Return [X, Y] of the center of cell containing provided text 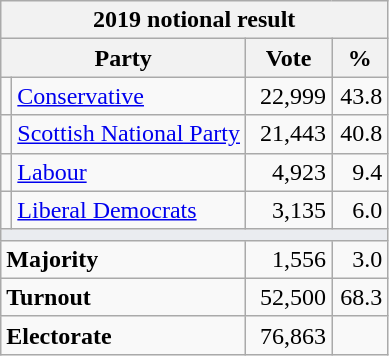
Turnout [124, 297]
Vote [289, 58]
Scottish National Party [129, 134]
% [360, 58]
22,999 [289, 96]
68.3 [360, 297]
Party [124, 58]
Majority [124, 259]
Labour [129, 172]
3.0 [360, 259]
21,443 [289, 134]
9.4 [360, 172]
43.8 [360, 96]
6.0 [360, 210]
Conservative [129, 96]
76,863 [289, 335]
4,923 [289, 172]
Liberal Democrats [129, 210]
40.8 [360, 134]
3,135 [289, 210]
52,500 [289, 297]
2019 notional result [194, 20]
1,556 [289, 259]
Electorate [124, 335]
